For the text-containing cell, return its midpoint in [x, y] coordinate format. 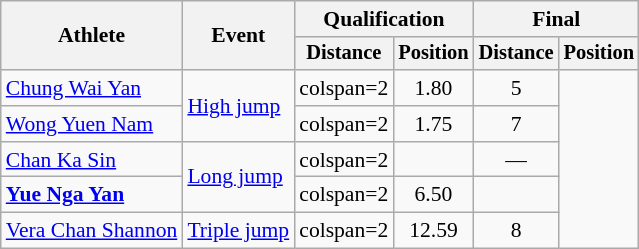
1.80 [433, 88]
Final [556, 19]
Wong Yuen Nam [92, 124]
6.50 [433, 195]
Event [238, 36]
Qualification [384, 19]
5 [516, 88]
Vera Chan Shannon [92, 231]
Long jump [238, 178]
8 [516, 231]
Triple jump [238, 231]
Athlete [92, 36]
— [516, 160]
Yue Nga Yan [92, 195]
12.59 [433, 231]
High jump [238, 106]
1.75 [433, 124]
Chan Ka Sin [92, 160]
7 [516, 124]
Chung Wai Yan [92, 88]
